Output the [X, Y] coordinate of the center of the cell containing the given text.  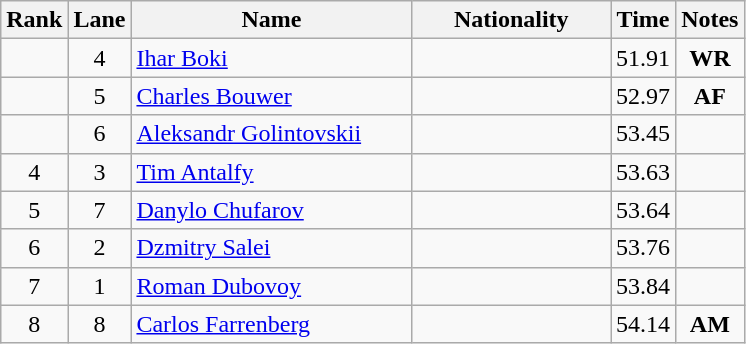
52.97 [644, 96]
2 [100, 248]
Roman Dubovoy [272, 286]
Rank [34, 20]
Danylo Chufarov [272, 210]
51.91 [644, 58]
Nationality [512, 20]
Time [644, 20]
Tim Antalfy [272, 172]
53.64 [644, 210]
54.14 [644, 324]
AM [710, 324]
WR [710, 58]
3 [100, 172]
Notes [710, 20]
53.45 [644, 134]
53.76 [644, 248]
Carlos Farrenberg [272, 324]
Lane [100, 20]
Ihar Boki [272, 58]
1 [100, 286]
Charles Bouwer [272, 96]
53.84 [644, 286]
AF [710, 96]
Name [272, 20]
53.63 [644, 172]
Dzmitry Salei [272, 248]
Aleksandr Golintovskii [272, 134]
